Pinpoint the cell where the given text exists, returning its (X, Y) midpoint coordinate. 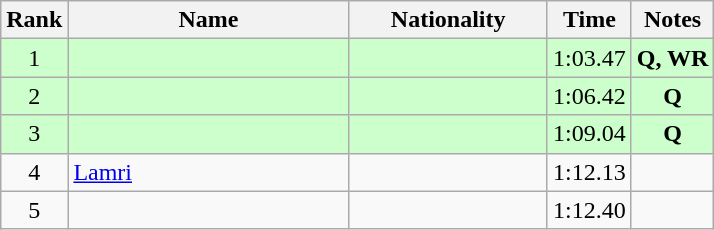
Lamri (208, 172)
2 (34, 96)
1 (34, 58)
1:12.40 (589, 210)
Nationality (448, 20)
1:12.13 (589, 172)
5 (34, 210)
3 (34, 134)
1:06.42 (589, 96)
Q, WR (672, 58)
1:03.47 (589, 58)
4 (34, 172)
Time (589, 20)
Name (208, 20)
1:09.04 (589, 134)
Notes (672, 20)
Rank (34, 20)
